Extract the (X, Y) coordinate from the center of the cell holding the provided text.  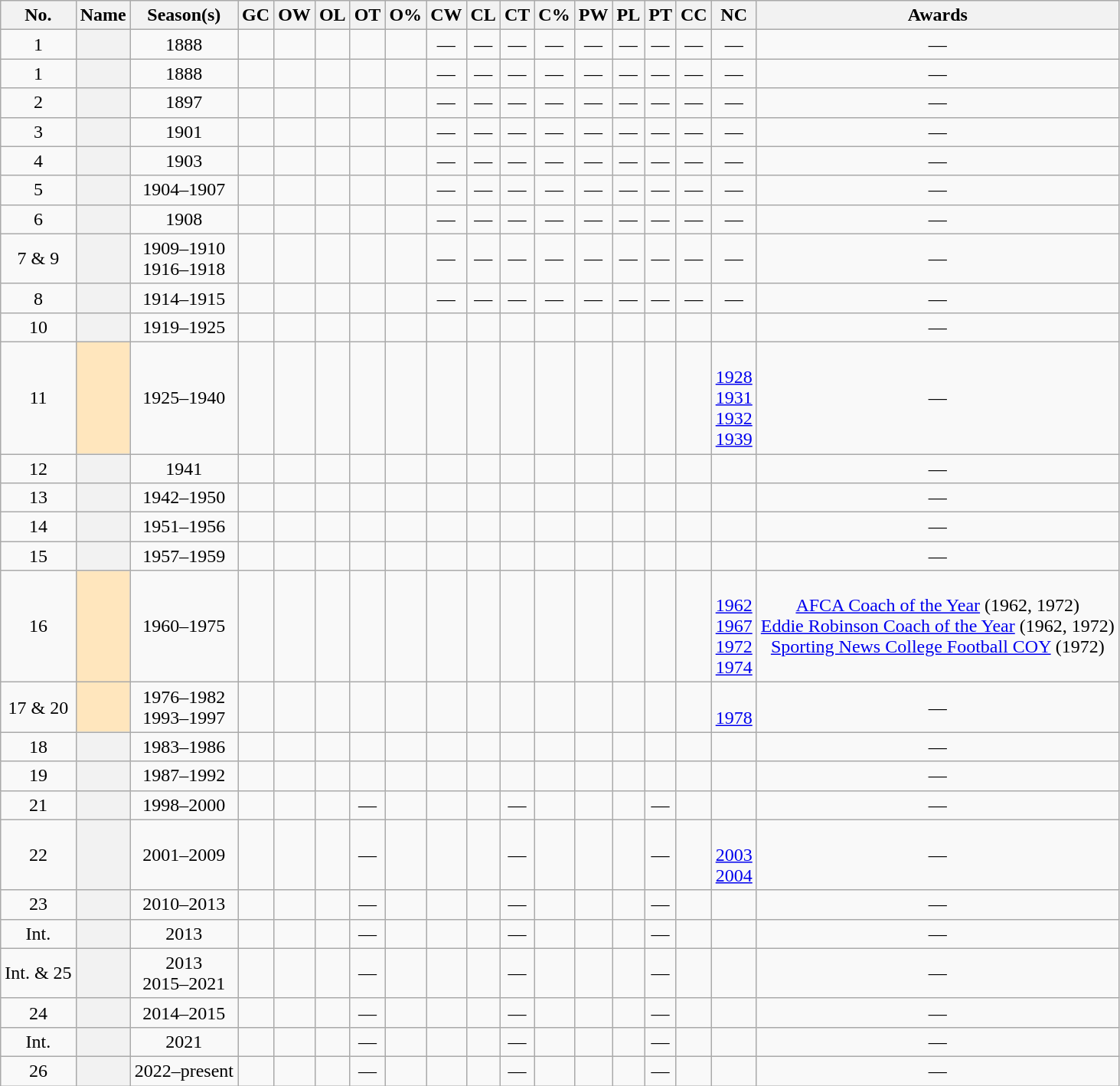
C% (554, 15)
1983–1986 (184, 747)
1942–1950 (184, 498)
O% (406, 15)
CT (517, 15)
1914–1915 (184, 298)
5 (38, 190)
1957–1959 (184, 556)
OW (295, 15)
AFCA Coach of the Year (1962, 1972)Eddie Robinson Coach of the Year (1962, 1972)Sporting News College Football COY (1972) (937, 626)
CW (446, 15)
1901 (184, 132)
1925–1940 (184, 397)
16 (38, 626)
CL (483, 15)
1928193119321939 (733, 397)
1998–2000 (184, 805)
10 (38, 327)
CC (694, 15)
1951–1956 (184, 527)
2001–2009 (184, 855)
3 (38, 132)
No. (38, 15)
Name (103, 15)
PT (661, 15)
1908 (184, 219)
23 (38, 904)
22 (38, 855)
21 (38, 805)
2013 (184, 934)
19 (38, 776)
2021 (184, 1042)
26 (38, 1071)
11 (38, 397)
1987–1992 (184, 776)
1941 (184, 468)
1909–19101916–1918 (184, 259)
PL (629, 15)
18 (38, 747)
2014–2015 (184, 1012)
24 (38, 1012)
2 (38, 103)
1962196719721974 (733, 626)
17 & 20 (38, 708)
1976–19821993–1997 (184, 708)
NC (733, 15)
1960–1975 (184, 626)
PW (593, 15)
20032004 (733, 855)
20132015–2021 (184, 973)
12 (38, 468)
13 (38, 498)
Int. & 25 (38, 973)
1904–1907 (184, 190)
GC (256, 15)
1903 (184, 161)
14 (38, 527)
7 & 9 (38, 259)
6 (38, 219)
OT (367, 15)
2010–2013 (184, 904)
1897 (184, 103)
1919–1925 (184, 327)
8 (38, 298)
Awards (937, 15)
15 (38, 556)
4 (38, 161)
1978 (733, 708)
OL (332, 15)
2022–present (184, 1071)
Season(s) (184, 15)
